For the text-containing cell, return its midpoint in [X, Y] coordinate format. 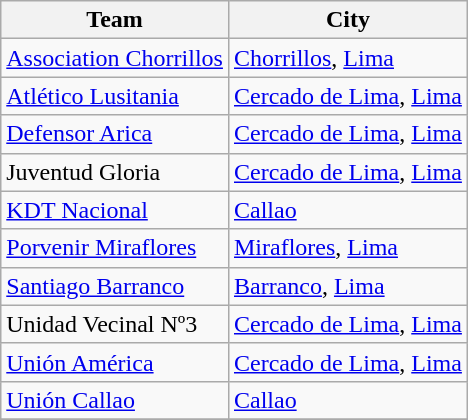
Miraflores, Lima [348, 248]
Barranco, Lima [348, 286]
Unidad Vecinal Nº3 [115, 324]
Santiago Barranco [115, 286]
Association Chorrillos [115, 58]
Juventud Gloria [115, 172]
KDT Nacional [115, 210]
Atlético Lusitania [115, 96]
Unión Callao [115, 400]
Team [115, 20]
City [348, 20]
Unión América [115, 362]
Porvenir Miraflores [115, 248]
Defensor Arica [115, 134]
Chorrillos, Lima [348, 58]
